Find where the given text appears and provide that cell's center as (X, Y) coordinate. 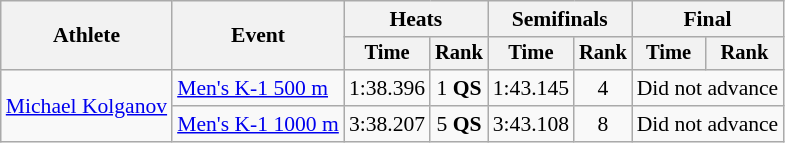
1:38.396 (387, 88)
4 (603, 88)
8 (603, 124)
Michael Kolganov (86, 106)
1:43.145 (531, 88)
1 QS (459, 88)
Men's K-1 1000 m (258, 124)
Heats (416, 19)
3:43.108 (531, 124)
3:38.207 (387, 124)
Athlete (86, 36)
Final (708, 19)
Event (258, 36)
Men's K-1 500 m (258, 88)
Semifinals (560, 19)
5 QS (459, 124)
